For the text-containing cell, return its midpoint in [x, y] coordinate format. 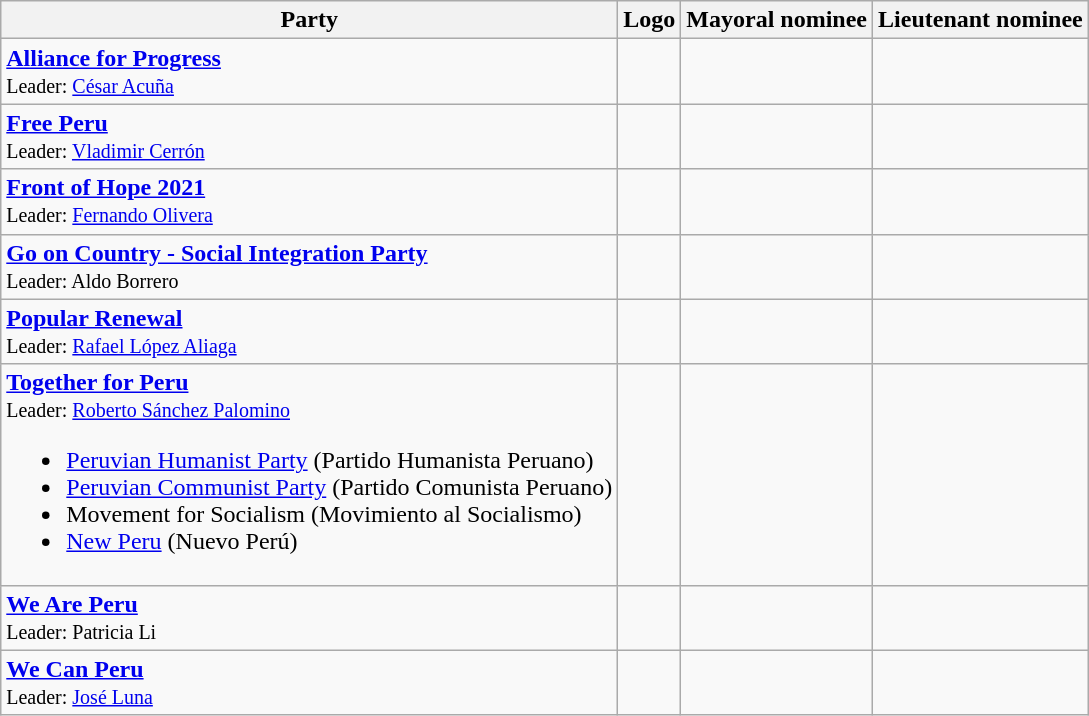
Logo [650, 20]
Free PeruLeader: Vladimir Cerrón [310, 136]
Alliance for ProgressLeader: César Acuña [310, 72]
We Can PeruLeader: José Luna [310, 682]
Popular RenewalLeader: Rafael López Aliaga [310, 332]
We Are PeruLeader: Patricia Li [310, 618]
Party [310, 20]
Front of Hope 2021Leader: Fernando Olivera [310, 202]
Go on Country - Social Integration PartyLeader: Aldo Borrero [310, 266]
Mayoral nominee [777, 20]
Lieutenant nominee [981, 20]
